Identify which cell holds the provided text, then report its (x, y) central coordinate. 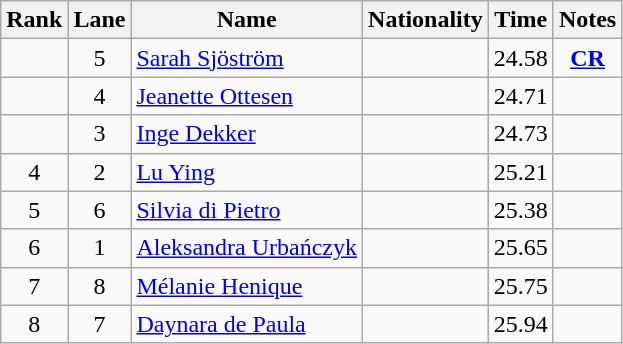
3 (100, 134)
25.65 (520, 248)
Nationality (426, 20)
Aleksandra Urbańczyk (247, 248)
24.58 (520, 58)
CR (587, 58)
25.38 (520, 210)
Notes (587, 20)
Lane (100, 20)
24.71 (520, 96)
Time (520, 20)
25.21 (520, 172)
Rank (34, 20)
Inge Dekker (247, 134)
Lu Ying (247, 172)
24.73 (520, 134)
Name (247, 20)
1 (100, 248)
2 (100, 172)
25.94 (520, 324)
25.75 (520, 286)
Silvia di Pietro (247, 210)
Jeanette Ottesen (247, 96)
Mélanie Henique (247, 286)
Sarah Sjöström (247, 58)
Daynara de Paula (247, 324)
